Capture the cell that displays the provided text and extract its (X, Y) central coordinate. 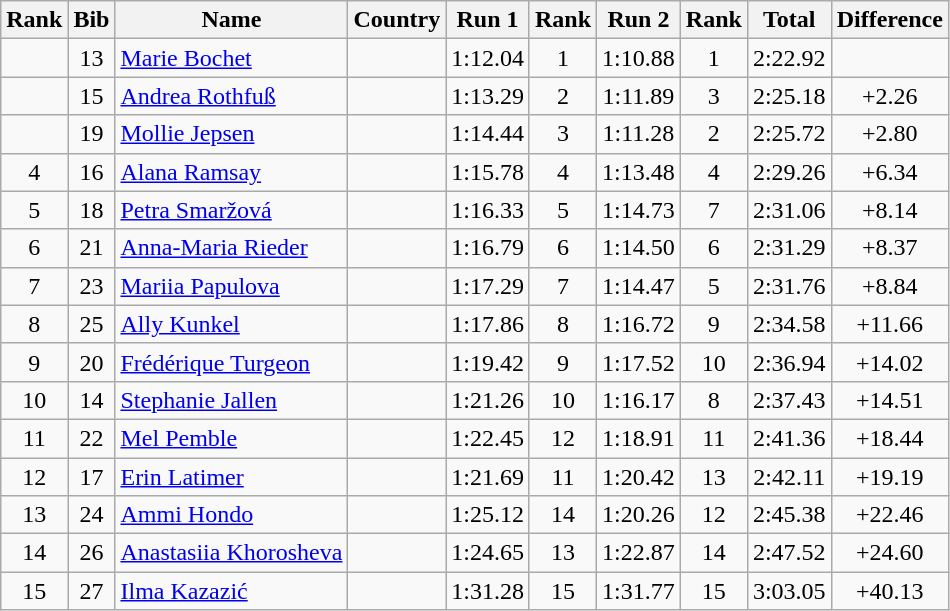
Andrea Rothfuß (232, 96)
1:24.65 (488, 553)
1:20.26 (639, 515)
1:14.73 (639, 210)
22 (92, 438)
25 (92, 324)
1:10.88 (639, 58)
Bib (92, 20)
1:17.29 (488, 286)
1:18.91 (639, 438)
+2.80 (890, 134)
2:42.11 (789, 477)
1:31.28 (488, 591)
Ally Kunkel (232, 324)
1:21.26 (488, 400)
1:25.12 (488, 515)
2:41.36 (789, 438)
2:25.18 (789, 96)
17 (92, 477)
1:16.79 (488, 248)
1:31.77 (639, 591)
Mel Pemble (232, 438)
16 (92, 172)
+14.02 (890, 362)
Run 2 (639, 20)
26 (92, 553)
Mariia Papulova (232, 286)
2:25.72 (789, 134)
+8.84 (890, 286)
Run 1 (488, 20)
Erin Latimer (232, 477)
21 (92, 248)
Country (397, 20)
1:20.42 (639, 477)
+24.60 (890, 553)
2:31.29 (789, 248)
2:36.94 (789, 362)
1:22.87 (639, 553)
1:11.89 (639, 96)
2:37.43 (789, 400)
3:03.05 (789, 591)
2:31.76 (789, 286)
1:14.47 (639, 286)
1:19.42 (488, 362)
Mollie Jepsen (232, 134)
1:13.48 (639, 172)
2:47.52 (789, 553)
+14.51 (890, 400)
+8.14 (890, 210)
23 (92, 286)
18 (92, 210)
1:16.33 (488, 210)
+18.44 (890, 438)
1:13.29 (488, 96)
Petra Smaržová (232, 210)
+6.34 (890, 172)
Ilma Kazazić (232, 591)
1:17.52 (639, 362)
Difference (890, 20)
Frédérique Turgeon (232, 362)
20 (92, 362)
1:22.45 (488, 438)
Anna-Maria Rieder (232, 248)
1:17.86 (488, 324)
1:14.44 (488, 134)
2:34.58 (789, 324)
1:16.72 (639, 324)
+11.66 (890, 324)
2:31.06 (789, 210)
+19.19 (890, 477)
Marie Bochet (232, 58)
+8.37 (890, 248)
Stephanie Jallen (232, 400)
2:29.26 (789, 172)
Name (232, 20)
1:11.28 (639, 134)
Total (789, 20)
+40.13 (890, 591)
2:22.92 (789, 58)
+2.26 (890, 96)
19 (92, 134)
24 (92, 515)
Ammi Hondo (232, 515)
2:45.38 (789, 515)
1:16.17 (639, 400)
Anastasiia Khorosheva (232, 553)
1:14.50 (639, 248)
1:15.78 (488, 172)
27 (92, 591)
1:21.69 (488, 477)
Alana Ramsay (232, 172)
1:12.04 (488, 58)
+22.46 (890, 515)
